Return [x, y] of the center of cell containing provided text 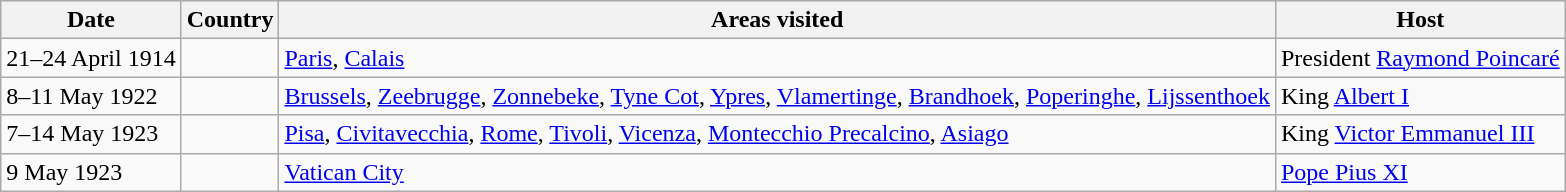
8–11 May 1922 [91, 96]
7–14 May 1923 [91, 134]
21–24 April 1914 [91, 58]
Vatican City [778, 172]
9 May 1923 [91, 172]
Brussels, Zeebrugge, Zonnebeke, Tyne Cot, Ypres, Vlamertinge, Brandhoek, Poperinghe, Lijssenthoek [778, 96]
Host [1420, 20]
King Albert I [1420, 96]
President Raymond Poincaré [1420, 58]
Country [230, 20]
Paris, Calais [778, 58]
Pope Pius XI [1420, 172]
Pisa, Civitavecchia, Rome, Tivoli, Vicenza, Montecchio Precalcino, Asiago [778, 134]
Date [91, 20]
Areas visited [778, 20]
King Victor Emmanuel III [1420, 134]
